Find where the given text appears and provide that cell's center as [X, Y] coordinate. 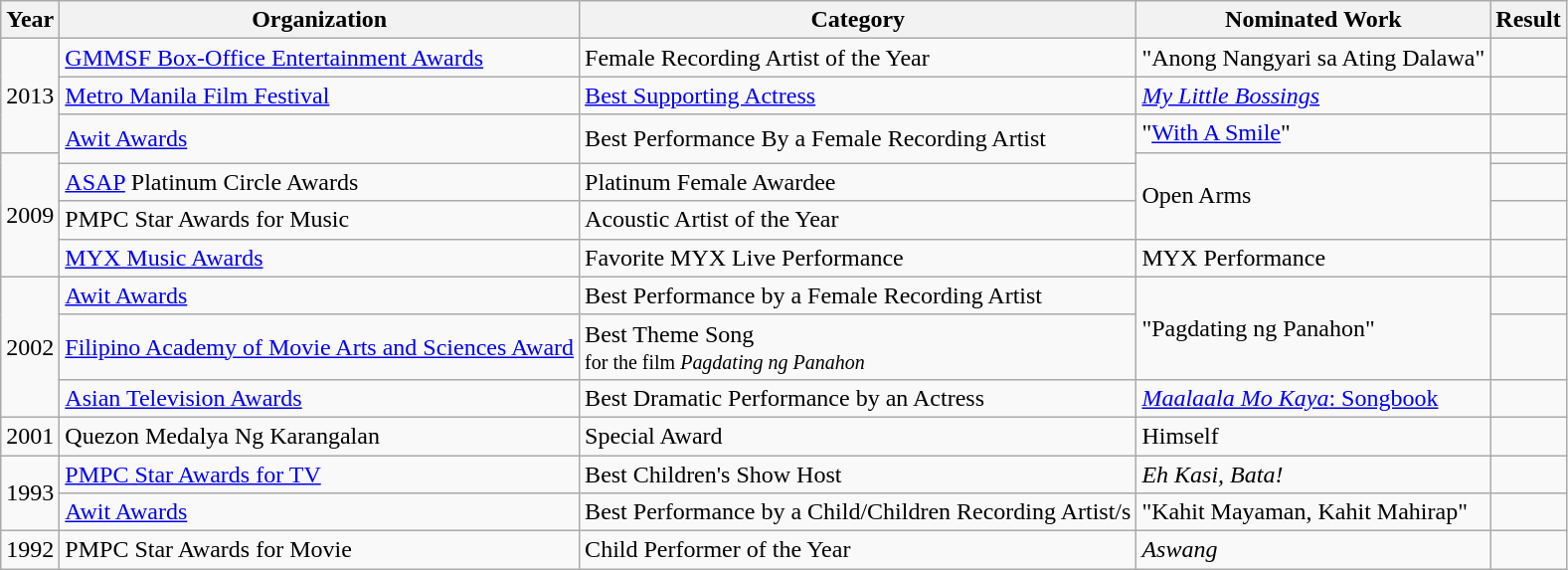
Child Performer of the Year [858, 550]
Result [1528, 20]
Aswang [1313, 550]
Filipino Academy of Movie Arts and Sciences Award [320, 346]
Asian Television Awards [320, 398]
Himself [1313, 436]
Maalaala Mo Kaya: Songbook [1313, 398]
1992 [30, 550]
Best Performance by a Child/Children Recording Artist/s [858, 512]
Best Performance By a Female Recording Artist [858, 139]
GMMSF Box-Office Entertainment Awards [320, 58]
Best Dramatic Performance by an Actress [858, 398]
Acoustic Artist of the Year [858, 220]
2002 [30, 346]
Eh Kasi, Bata! [1313, 475]
Nominated Work [1313, 20]
Category [858, 20]
2013 [30, 95]
2001 [30, 436]
Organization [320, 20]
Best Theme Songfor the film Pagdating ng Panahon [858, 346]
PMPC Star Awards for Movie [320, 550]
ASAP Platinum Circle Awards [320, 182]
2009 [30, 215]
MYX Music Awards [320, 258]
Quezon Medalya Ng Karangalan [320, 436]
"With A Smile" [1313, 133]
Favorite MYX Live Performance [858, 258]
MYX Performance [1313, 258]
1993 [30, 493]
My Little Bossings [1313, 95]
Best Performance by a Female Recording Artist [858, 295]
Female Recording Artist of the Year [858, 58]
"Kahit Mayaman, Kahit Mahirap" [1313, 512]
Metro Manila Film Festival [320, 95]
Open Arms [1313, 195]
"Pagdating ng Panahon" [1313, 328]
Best Children's Show Host [858, 475]
Best Supporting Actress [858, 95]
PMPC Star Awards for Music [320, 220]
PMPC Star Awards for TV [320, 475]
Year [30, 20]
"Anong Nangyari sa Ating Dalawa" [1313, 58]
Platinum Female Awardee [858, 182]
Special Award [858, 436]
